Provide the [x, y] coordinate of the cell's center where the given text is located.  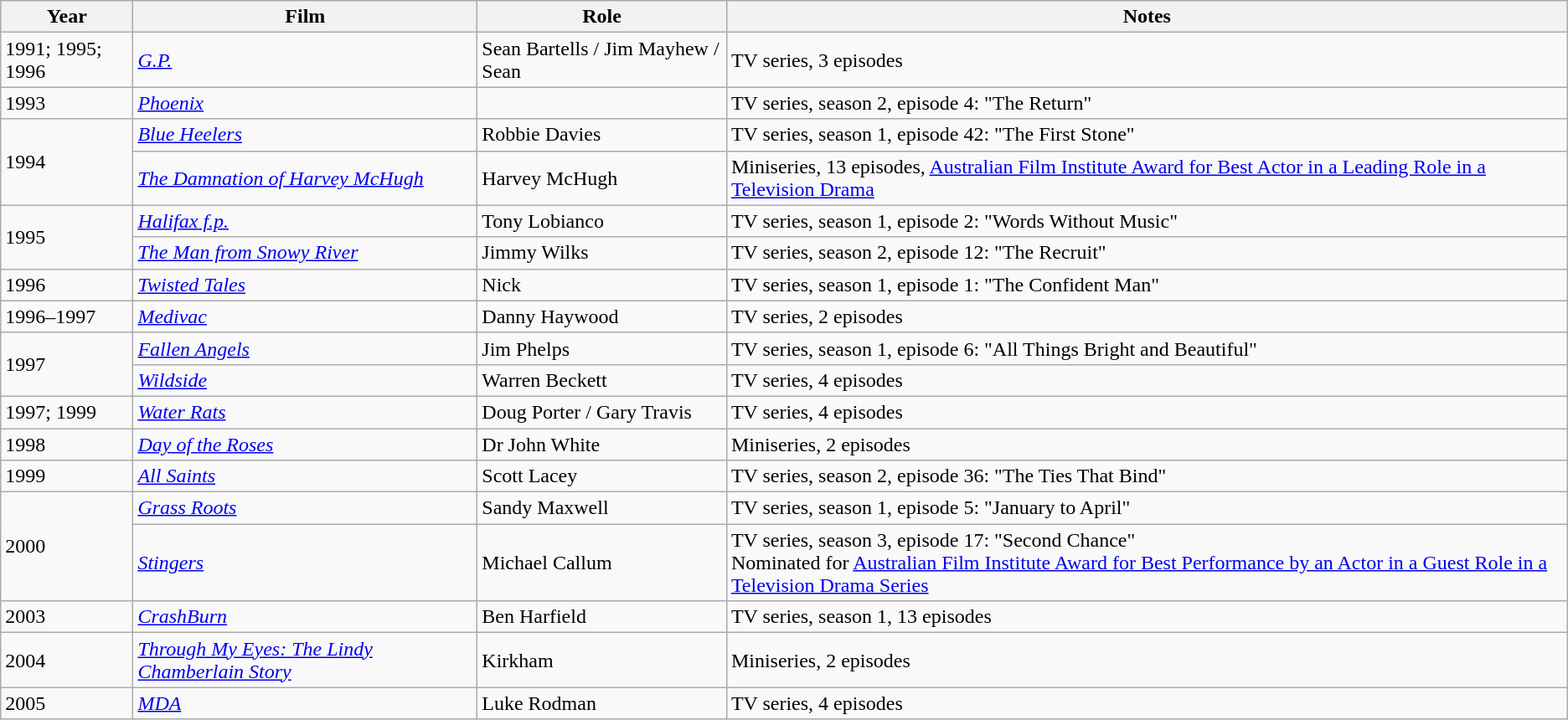
1991; 1995; 1996 [67, 60]
1994 [67, 162]
All Saints [305, 476]
Twisted Tales [305, 285]
1997; 1999 [67, 412]
The Damnation of Harvey McHugh [305, 177]
Year [67, 17]
2000 [67, 547]
Jimmy Wilks [602, 253]
Water Rats [305, 412]
Notes [1147, 17]
TV series, season 1, episode 2: "Words Without Music" [1147, 221]
1993 [67, 103]
Doug Porter / Gary Travis [602, 412]
TV series, season 1, episode 6: "All Things Bright and Beautiful" [1147, 348]
2004 [67, 660]
1998 [67, 445]
Sandy Maxwell [602, 508]
Danny Haywood [602, 316]
TV series, season 2, episode 12: "The Recruit" [1147, 253]
TV series, season 2, episode 36: "The Ties That Bind" [1147, 476]
TV series, 3 episodes [1147, 60]
1999 [67, 476]
G.P. [305, 60]
TV series, season 1, episode 42: "The First Stone" [1147, 135]
TV series, 2 episodes [1147, 316]
Luke Rodman [602, 703]
MDA [305, 703]
2005 [67, 703]
Ben Harfield [602, 617]
Harvey McHugh [602, 177]
Film [305, 17]
Tony Lobianco [602, 221]
CrashBurn [305, 617]
Jim Phelps [602, 348]
The Man from Snowy River [305, 253]
Kirkham [602, 660]
Role [602, 17]
Scott Lacey [602, 476]
Medivac [305, 316]
Grass Roots [305, 508]
1997 [67, 364]
Phoenix [305, 103]
Blue Heelers [305, 135]
Halifax f.p. [305, 221]
Through My Eyes: The Lindy Chamberlain Story [305, 660]
TV series, season 1, episode 5: "January to April" [1147, 508]
Miniseries, 13 episodes, Australian Film Institute Award for Best Actor in a Leading Role in a Television Drama [1147, 177]
TV series, season 2, episode 4: "The Return" [1147, 103]
Fallen Angels [305, 348]
TV series, season 1, 13 episodes [1147, 617]
Dr John White [602, 445]
Warren Beckett [602, 380]
1996 [67, 285]
Sean Bartells / Jim Mayhew / Sean [602, 60]
Wildside [305, 380]
Stingers [305, 563]
1996–1997 [67, 316]
2003 [67, 617]
Robbie Davies [602, 135]
Nick [602, 285]
1995 [67, 237]
Day of the Roses [305, 445]
Michael Callum [602, 563]
TV series, season 1, episode 1: "The Confident Man" [1147, 285]
